Detect which cell encompasses the target text, then output its (X, Y) center coordinate. 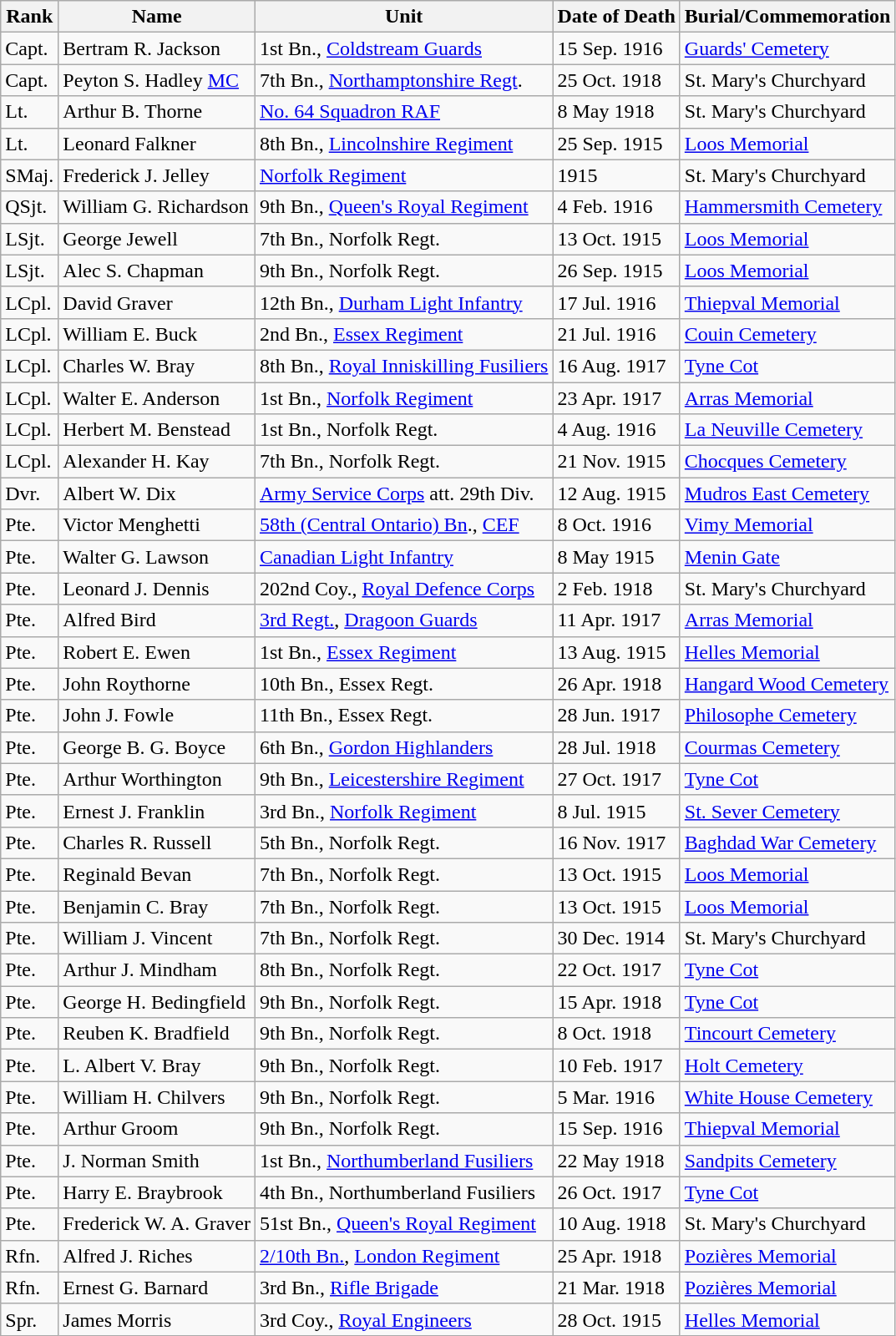
Charles R. Russell (157, 843)
Charles W. Bray (157, 366)
David Graver (157, 302)
2/10th Bn., London Regiment (403, 1256)
Sandpits Cemetery (787, 1161)
7th Bn., Northamptonshire Regt. (403, 80)
Leonard J. Dennis (157, 589)
12 Aug. 1915 (616, 493)
Albert W. Dix (157, 493)
22 Oct. 1917 (616, 970)
Alfred Bird (157, 620)
9th Bn., Leicestershire Regiment (403, 779)
Mudros East Cemetery (787, 493)
28 Oct. 1915 (616, 1319)
J. Norman Smith (157, 1161)
8th Bn., Royal Inniskilling Fusiliers (403, 366)
Alec S. Chapman (157, 271)
11th Bn., Essex Regt. (403, 716)
22 May 1918 (616, 1161)
1st Bn., Norfolk Regt. (403, 430)
3rd Bn., Norfolk Regiment (403, 811)
Peyton S. Hadley MC (157, 80)
26 Oct. 1917 (616, 1192)
Name (157, 17)
12th Bn., Durham Light Infantry (403, 302)
Canadian Light Infantry (403, 557)
8 Oct. 1916 (616, 525)
Menin Gate (787, 557)
5th Bn., Norfolk Regt. (403, 843)
8th Bn., Lincolnshire Regiment (403, 144)
1st Bn., Northumberland Fusiliers (403, 1161)
Frederick J. Jelley (157, 175)
Arthur Groom (157, 1129)
Spr. (30, 1319)
Tincourt Cemetery (787, 1034)
White House Cemetery (787, 1097)
George H. Bedingfield (157, 1002)
28 Jul. 1918 (616, 747)
1st Bn., Norfolk Regiment (403, 398)
George Jewell (157, 239)
La Neuville Cemetery (787, 430)
Walter G. Lawson (157, 557)
21 Mar. 1918 (616, 1288)
Victor Menghetti (157, 525)
1st Bn., Essex Regiment (403, 652)
8th Bn., Norfolk Regt. (403, 970)
3rd Regt., Dragoon Guards (403, 620)
Guards' Cemetery (787, 48)
Couin Cemetery (787, 334)
Ernest J. Franklin (157, 811)
William H. Chilvers (157, 1097)
William G. Richardson (157, 207)
Rank (30, 17)
25 Apr. 1918 (616, 1256)
Hangard Wood Cemetery (787, 684)
25 Oct. 1918 (616, 80)
John Roythorne (157, 684)
26 Sep. 1915 (616, 271)
8 May 1915 (616, 557)
10 Feb. 1917 (616, 1065)
11 Apr. 1917 (616, 620)
Holt Cemetery (787, 1065)
Alexander H. Kay (157, 462)
3rd Coy., Royal Engineers (403, 1319)
51st Bn., Queen's Royal Regiment (403, 1224)
Harry E. Braybrook (157, 1192)
17 Jul. 1916 (616, 302)
Chocques Cemetery (787, 462)
58th (Central Ontario) Bn., CEF (403, 525)
Reuben K. Bradfield (157, 1034)
Hammersmith Cemetery (787, 207)
Army Service Corps att. 29th Div. (403, 493)
8 Oct. 1918 (616, 1034)
Arthur B. Thorne (157, 112)
Unit (403, 17)
William J. Vincent (157, 939)
27 Oct. 1917 (616, 779)
Robert E. Ewen (157, 652)
Vimy Memorial (787, 525)
2nd Bn., Essex Regiment (403, 334)
1915 (616, 175)
21 Jul. 1916 (616, 334)
No. 64 Squadron RAF (403, 112)
21 Nov. 1915 (616, 462)
6th Bn., Gordon Highlanders (403, 747)
Philosophe Cemetery (787, 716)
Burial/Commemoration (787, 17)
23 Apr. 1917 (616, 398)
James Morris (157, 1319)
Arthur J. Mindham (157, 970)
5 Mar. 1916 (616, 1097)
QSjt. (30, 207)
Arthur Worthington (157, 779)
8 May 1918 (616, 112)
Leonard Falkner (157, 144)
4 Aug. 1916 (616, 430)
8 Jul. 1915 (616, 811)
George B. G. Boyce (157, 747)
Bertram R. Jackson (157, 48)
9th Bn., Queen's Royal Regiment (403, 207)
SMaj. (30, 175)
10th Bn., Essex Regt. (403, 684)
Reginald Bevan (157, 874)
Dvr. (30, 493)
Alfred J. Riches (157, 1256)
Ernest G. Barnard (157, 1288)
16 Aug. 1917 (616, 366)
Norfolk Regiment (403, 175)
16 Nov. 1917 (616, 843)
2 Feb. 1918 (616, 589)
13 Aug. 1915 (616, 652)
25 Sep. 1915 (616, 144)
William E. Buck (157, 334)
10 Aug. 1918 (616, 1224)
Baghdad War Cemetery (787, 843)
Herbert M. Benstead (157, 430)
L. Albert V. Bray (157, 1065)
15 Apr. 1918 (616, 1002)
28 Jun. 1917 (616, 716)
Walter E. Anderson (157, 398)
1st Bn., Coldstream Guards (403, 48)
Courmas Cemetery (787, 747)
202nd Coy., Royal Defence Corps (403, 589)
4th Bn., Northumberland Fusiliers (403, 1192)
3rd Bn., Rifle Brigade (403, 1288)
St. Sever Cemetery (787, 811)
Frederick W. A. Graver (157, 1224)
Date of Death (616, 17)
John J. Fowle (157, 716)
Benjamin C. Bray (157, 906)
4 Feb. 1916 (616, 207)
26 Apr. 1918 (616, 684)
30 Dec. 1914 (616, 939)
